Capture the cell that displays the provided text and extract its [x, y] central coordinate. 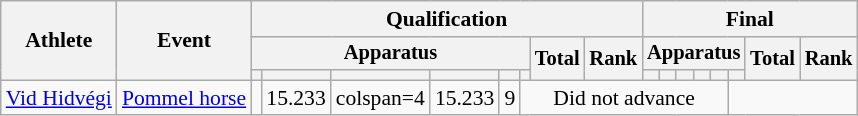
Athlete [59, 40]
Pommel horse [184, 98]
Vid Hidvégi [59, 98]
Final [750, 19]
colspan=4 [380, 98]
Qualification [446, 19]
Event [184, 40]
Did not advance [624, 98]
9 [510, 98]
